Find where the given text appears and provide that cell's center as (X, Y) coordinate. 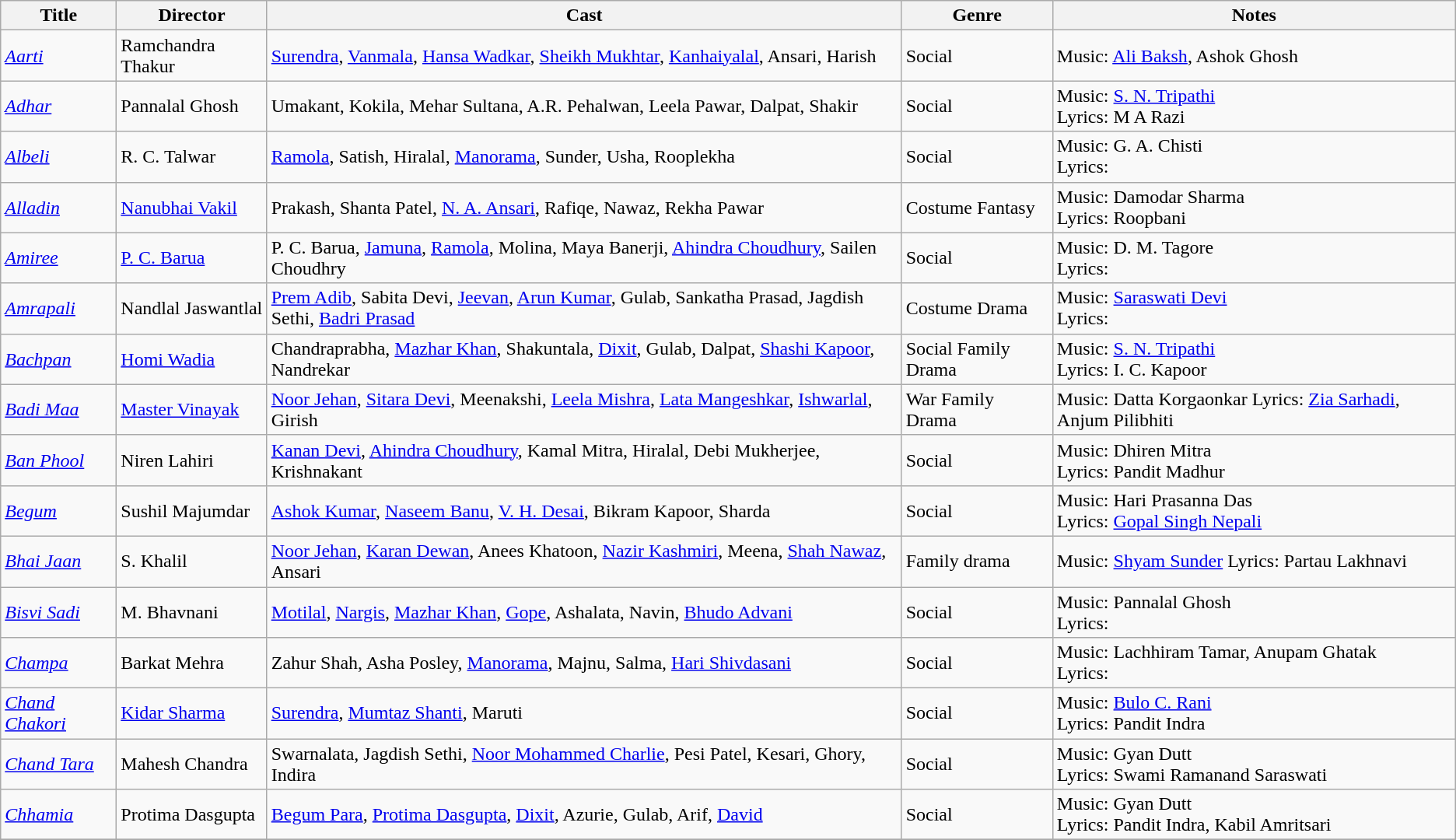
Protima Dasgupta (191, 815)
Mahesh Chandra (191, 764)
Chand Chakori (59, 714)
Kanan Devi, Ahindra Choudhury, Kamal Mitra, Hiralal, Debi Mukherjee, Krishnakant (584, 460)
R. C. Talwar (191, 157)
Notes (1254, 16)
Swarnalata, Jagdish Sethi, Noor Mohammed Charlie, Pesi Patel, Kesari, Ghory, Indira (584, 764)
Music: G. A. ChistiLyrics: (1254, 157)
Music: Datta Korgaonkar Lyrics: Zia Sarhadi, Anjum Pilibhiti (1254, 409)
Amiree (59, 258)
Costume Fantasy (977, 207)
S. Khalil (191, 562)
Music: Pannalal GhoshLyrics: (1254, 611)
Niren Lahiri (191, 460)
Ashok Kumar, Naseem Banu, V. H. Desai, Bikram Kapoor, Sharda (584, 510)
Music: Lachhiram Tamar, Anupam GhatakLyrics: (1254, 663)
Music: Gyan DuttLyrics: Swami Ramanand Saraswati (1254, 764)
Barkat Mehra (191, 663)
Bisvi Sadi (59, 611)
Kidar Sharma (191, 714)
Genre (977, 16)
Ban Phool (59, 460)
Social Family Drama (977, 359)
Badi Maa (59, 409)
Sushil Majumdar (191, 510)
M. Bhavnani (191, 611)
Music: Ali Baksh, Ashok Ghosh (1254, 56)
Amrapali (59, 308)
Music: S. N. TripathiLyrics: I. C. Kapoor (1254, 359)
Zahur Shah, Asha Posley, Manorama, Majnu, Salma, Hari Shivdasani (584, 663)
Noor Jehan, Sitara Devi, Meenakshi, Leela Mishra, Lata Mangeshkar, Ishwarlal, Girish (584, 409)
Music: S. N. TripathiLyrics: M A Razi (1254, 106)
Begum Para, Protima Dasgupta, Dixit, Azurie, Gulab, Arif, David (584, 815)
Director (191, 16)
Music: D. M. TagoreLyrics: (1254, 258)
Music: Bulo C. RaniLyrics: Pandit Indra (1254, 714)
Nanubhai Vakil (191, 207)
Begum (59, 510)
Champa (59, 663)
Cast (584, 16)
Pannalal Ghosh (191, 106)
Noor Jehan, Karan Dewan, Anees Khatoon, Nazir Kashmiri, Meena, Shah Nawaz, Ansari (584, 562)
Surendra, Mumtaz Shanti, Maruti (584, 714)
Chand Tara (59, 764)
Music: Saraswati DeviLyrics: (1254, 308)
Family drama (977, 562)
Prem Adib, Sabita Devi, Jeevan, Arun Kumar, Gulab, Sankatha Prasad, Jagdish Sethi, Badri Prasad (584, 308)
Music: Hari Prasanna DasLyrics: Gopal Singh Nepali (1254, 510)
Ramchandra Thakur (191, 56)
Chhamia (59, 815)
Albeli (59, 157)
Music: Shyam Sunder Lyrics: Partau Lakhnavi (1254, 562)
Motilal, Nargis, Mazhar Khan, Gope, Ashalata, Navin, Bhudo Advani (584, 611)
Adhar (59, 106)
War Family Drama (977, 409)
Prakash, Shanta Patel, N. A. Ansari, Rafiqe, Nawaz, Rekha Pawar (584, 207)
Music: Damodar SharmaLyrics: Roopbani (1254, 207)
Music: Dhiren MitraLyrics: Pandit Madhur (1254, 460)
Ramola, Satish, Hiralal, Manorama, Sunder, Usha, Rooplekha (584, 157)
Bhai Jaan (59, 562)
P. C. Barua (191, 258)
Master Vinayak (191, 409)
Alladin (59, 207)
Aarti (59, 56)
Nandlal Jaswantlal (191, 308)
Surendra, Vanmala, Hansa Wadkar, Sheikh Mukhtar, Kanhaiyalal, Ansari, Harish (584, 56)
Bachpan (59, 359)
Homi Wadia (191, 359)
P. C. Barua, Jamuna, Ramola, Molina, Maya Banerji, Ahindra Choudhury, Sailen Choudhry (584, 258)
Music: Gyan DuttLyrics: Pandit Indra, Kabil Amritsari (1254, 815)
Costume Drama (977, 308)
Chandraprabha, Mazhar Khan, Shakuntala, Dixit, Gulab, Dalpat, Shashi Kapoor, Nandrekar (584, 359)
Title (59, 16)
Umakant, Kokila, Mehar Sultana, A.R. Pehalwan, Leela Pawar, Dalpat, Shakir (584, 106)
